Determine the [X, Y] coordinate at the center of the cell enclosing the given text.  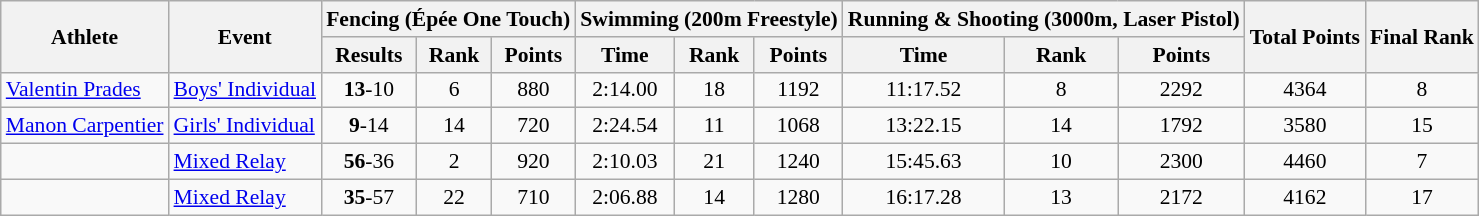
7 [1422, 162]
13-10 [369, 90]
Results [369, 55]
17 [1422, 197]
Swimming (200m Freestyle) [709, 19]
4364 [1305, 90]
Event [246, 36]
13:22.15 [924, 126]
1192 [798, 90]
Valentin Prades [85, 90]
Boys' Individual [246, 90]
1792 [1182, 126]
1280 [798, 197]
13 [1060, 197]
Fencing (Épée One Touch) [448, 19]
18 [714, 90]
2:06.88 [624, 197]
15 [1422, 126]
Total Points [1305, 36]
21 [714, 162]
1068 [798, 126]
35-57 [369, 197]
Girls' Individual [246, 126]
16:17.28 [924, 197]
1240 [798, 162]
56-36 [369, 162]
22 [454, 197]
Running & Shooting (3000m, Laser Pistol) [1044, 19]
2300 [1182, 162]
710 [534, 197]
2292 [1182, 90]
Manon Carpentier [85, 126]
4460 [1305, 162]
3580 [1305, 126]
9-14 [369, 126]
920 [534, 162]
Final Rank [1422, 36]
2172 [1182, 197]
720 [534, 126]
11:17.52 [924, 90]
4162 [1305, 197]
11 [714, 126]
15:45.63 [924, 162]
10 [1060, 162]
2:14.00 [624, 90]
2 [454, 162]
2:24.54 [624, 126]
6 [454, 90]
880 [534, 90]
2:10.03 [624, 162]
Athlete [85, 36]
